Scan for the cell matching the given text and deliver its (X, Y) coordinate at center. 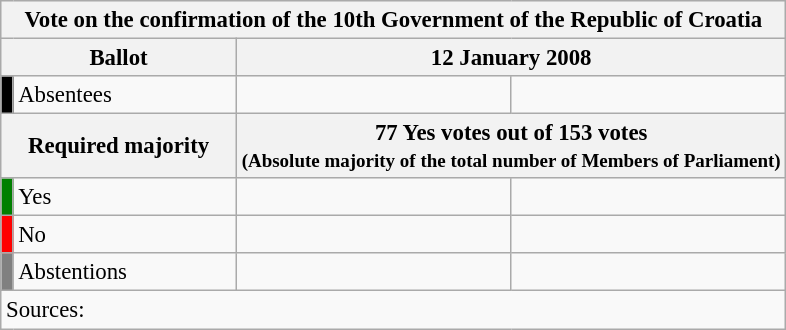
Absentees (125, 95)
12 January 2008 (511, 58)
Ballot (119, 58)
77 Yes votes out of 153 votes(Absolute majority of the total number of Members of Parliament) (511, 146)
Vote on the confirmation of the 10th Government of the Republic of Croatia (394, 20)
Abstentions (125, 273)
Yes (125, 197)
Required majority (119, 146)
No (125, 235)
Sources: (394, 310)
